Extract the [x, y] coordinate from the center of the cell holding the provided text.  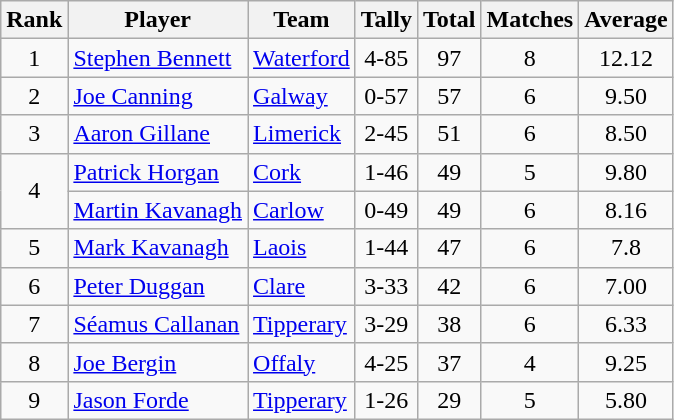
Average [626, 20]
Peter Duggan [158, 286]
38 [449, 324]
0-57 [386, 96]
2-45 [386, 134]
Stephen Bennett [158, 58]
9.50 [626, 96]
Limerick [302, 134]
Total [449, 20]
4-25 [386, 362]
1 [34, 58]
Offaly [302, 362]
9.80 [626, 172]
29 [449, 400]
37 [449, 362]
3 [34, 134]
1-26 [386, 400]
6.33 [626, 324]
Patrick Horgan [158, 172]
57 [449, 96]
Séamus Callanan [158, 324]
Mark Kavanagh [158, 248]
Waterford [302, 58]
Player [158, 20]
Tally [386, 20]
5.80 [626, 400]
Martin Kavanagh [158, 210]
Laois [302, 248]
1-44 [386, 248]
2 [34, 96]
97 [449, 58]
Team [302, 20]
8.16 [626, 210]
1-46 [386, 172]
Carlow [302, 210]
8.50 [626, 134]
3-33 [386, 286]
Matches [530, 20]
51 [449, 134]
9 [34, 400]
Aaron Gillane [158, 134]
Rank [34, 20]
Cork [302, 172]
3-29 [386, 324]
Galway [302, 96]
7 [34, 324]
0-49 [386, 210]
47 [449, 248]
4-85 [386, 58]
7.00 [626, 286]
7.8 [626, 248]
9.25 [626, 362]
Joe Canning [158, 96]
42 [449, 286]
12.12 [626, 58]
Joe Bergin [158, 362]
Jason Forde [158, 400]
Clare [302, 286]
